Identify which cell holds the provided text, then report its [X, Y] central coordinate. 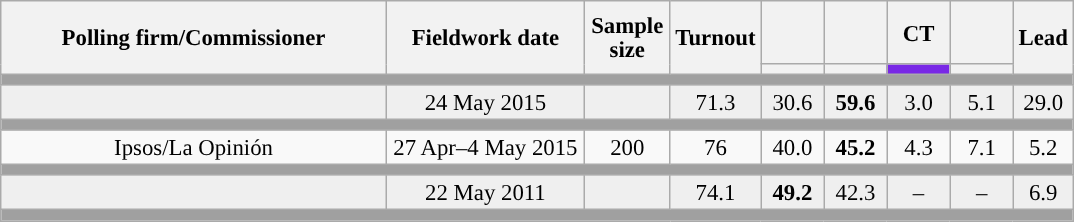
74.1 [716, 194]
Polling firm/Commissioner [194, 38]
200 [627, 148]
24 May 2015 [485, 102]
Ipsos/La Opinión [194, 148]
5.1 [982, 102]
45.2 [856, 148]
40.0 [792, 148]
71.3 [716, 102]
59.6 [856, 102]
6.9 [1043, 194]
22 May 2011 [485, 194]
Turnout [716, 38]
7.1 [982, 148]
4.3 [918, 148]
CT [918, 32]
Lead [1043, 38]
27 Apr–4 May 2015 [485, 148]
29.0 [1043, 102]
76 [716, 148]
3.0 [918, 102]
49.2 [792, 194]
30.6 [792, 102]
Sample size [627, 38]
5.2 [1043, 148]
42.3 [856, 194]
Fieldwork date [485, 38]
